Identify which cell holds the provided text, then report its [x, y] central coordinate. 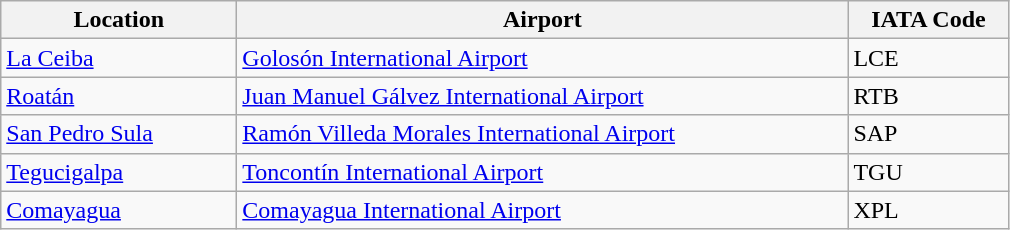
Comayagua [119, 210]
SAP [928, 134]
TGU [928, 172]
Toncontín International Airport [542, 172]
Location [119, 20]
Juan Manuel Gálvez International Airport [542, 96]
IATA Code [928, 20]
Ramón Villeda Morales International Airport [542, 134]
Roatán [119, 96]
Airport [542, 20]
Comayagua International Airport [542, 210]
LCE [928, 58]
San Pedro Sula [119, 134]
Golosón International Airport [542, 58]
Tegucigalpa [119, 172]
La Ceiba [119, 58]
XPL [928, 210]
RTB [928, 96]
